Determine the (x, y) coordinate at the center of the cell enclosing the given text.  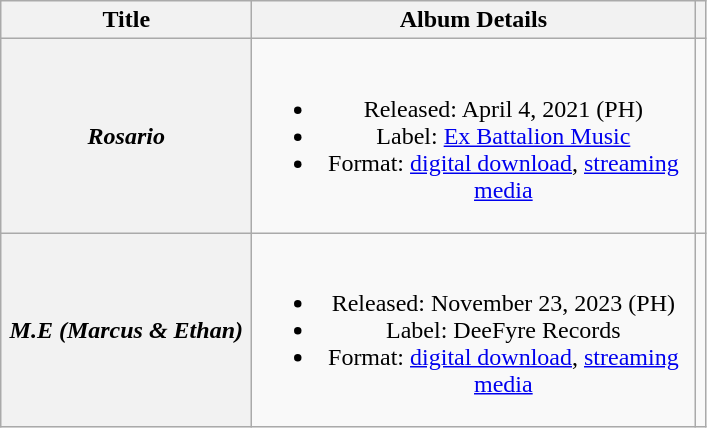
Title (126, 20)
Released: April 4, 2021 (PH)Label: Ex Battalion MusicFormat: digital download, streaming media (474, 136)
M.E (Marcus & Ethan) (126, 330)
Album Details (474, 20)
Released: November 23, 2023 (PH)Label: DeeFyre RecordsFormat: digital download, streaming media (474, 330)
Rosario (126, 136)
